Determine the [x, y] coordinate at the center of the cell enclosing the given text.  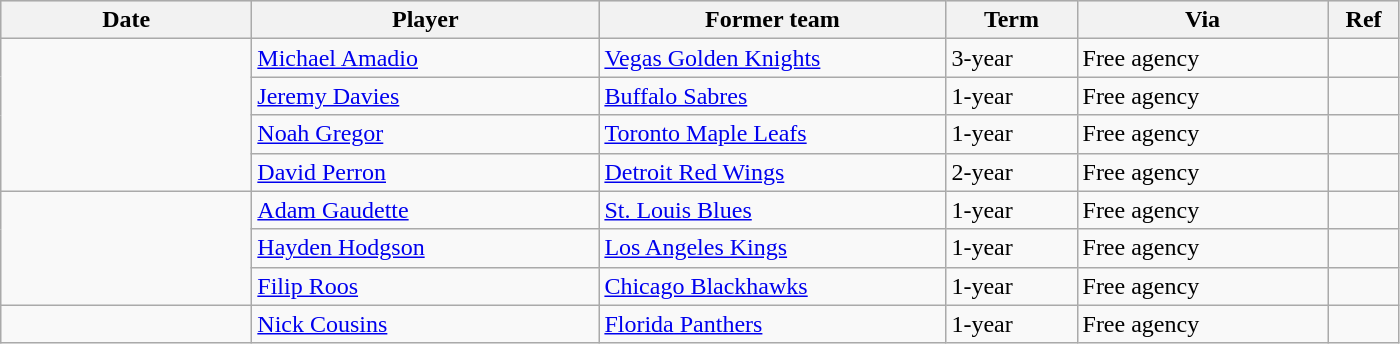
Filip Roos [426, 286]
David Perron [426, 172]
Los Angeles Kings [772, 248]
Term [1012, 20]
Chicago Blackhawks [772, 286]
Date [126, 20]
Via [1202, 20]
Ref [1364, 20]
Hayden Hodgson [426, 248]
Florida Panthers [772, 324]
Detroit Red Wings [772, 172]
Buffalo Sabres [772, 96]
3-year [1012, 58]
Former team [772, 20]
Adam Gaudette [426, 210]
Jeremy Davies [426, 96]
2-year [1012, 172]
Player [426, 20]
Toronto Maple Leafs [772, 134]
Michael Amadio [426, 58]
St. Louis Blues [772, 210]
Noah Gregor [426, 134]
Nick Cousins [426, 324]
Vegas Golden Knights [772, 58]
